Extract the (x, y) coordinate from the center of the cell holding the provided text.  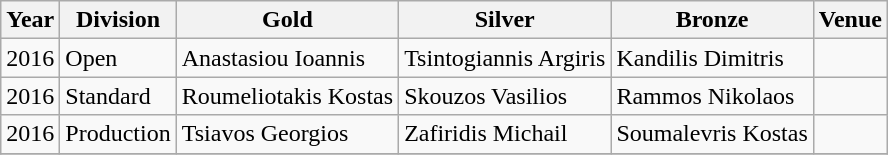
Gold (287, 20)
Tsiavos Georgios (287, 134)
Kandilis Dimitris (712, 58)
Venue (850, 20)
Year (30, 20)
Anastasiou Ioannis (287, 58)
Division (118, 20)
Production (118, 134)
Zafiridis Michail (505, 134)
Rammos Nikolaos (712, 96)
Roumeliotakis Kostas (287, 96)
Open (118, 58)
Tsintogiannis Argiris (505, 58)
Standard (118, 96)
Silver (505, 20)
Skouzos Vasilios (505, 96)
Bronze (712, 20)
Soumalevris Kostas (712, 134)
